Capture the cell that displays the provided text and extract its [x, y] central coordinate. 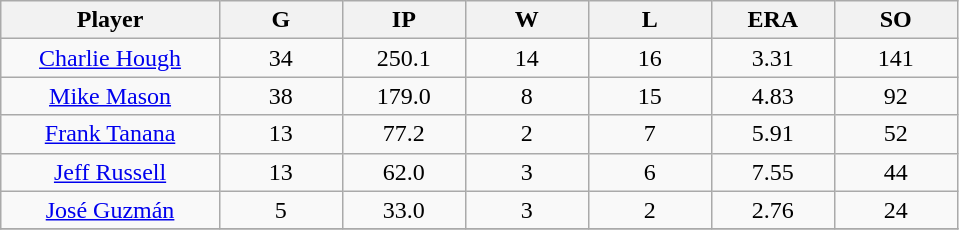
3.31 [772, 58]
15 [650, 96]
7 [650, 134]
62.0 [404, 172]
5 [280, 210]
José Guzmán [110, 210]
ERA [772, 20]
141 [896, 58]
Mike Mason [110, 96]
44 [896, 172]
179.0 [404, 96]
IP [404, 20]
L [650, 20]
52 [896, 134]
4.83 [772, 96]
14 [526, 58]
SO [896, 20]
92 [896, 96]
8 [526, 96]
Player [110, 20]
16 [650, 58]
250.1 [404, 58]
2.76 [772, 210]
6 [650, 172]
Frank Tanana [110, 134]
77.2 [404, 134]
W [526, 20]
Jeff Russell [110, 172]
G [280, 20]
Charlie Hough [110, 58]
38 [280, 96]
34 [280, 58]
24 [896, 210]
5.91 [772, 134]
33.0 [404, 210]
7.55 [772, 172]
